Locate the cell with the specified text and output its (X, Y) center coordinate. 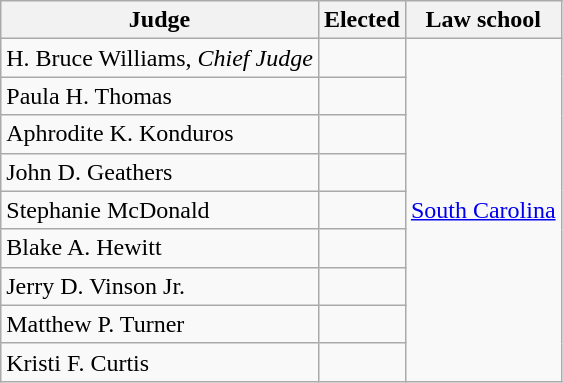
Stephanie McDonald (160, 210)
Matthew P. Turner (160, 324)
Kristi F. Curtis (160, 362)
Law school (483, 20)
John D. Geathers (160, 172)
Aphrodite K. Konduros (160, 134)
South Carolina (483, 210)
Jerry D. Vinson Jr. (160, 286)
Judge (160, 20)
Paula H. Thomas (160, 96)
Elected (362, 20)
Blake A. Hewitt (160, 248)
H. Bruce Williams, Chief Judge (160, 58)
